Output the (x, y) coordinate of the center of the cell containing the given text.  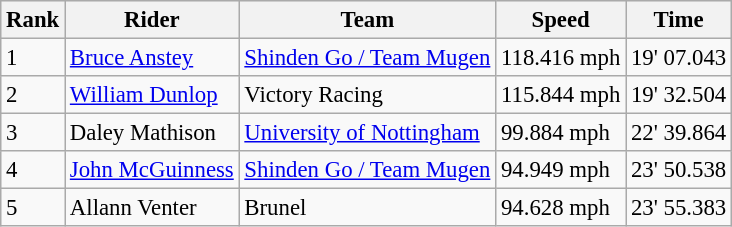
94.628 mph (561, 208)
Victory Racing (368, 95)
Daley Mathison (152, 133)
Brunel (368, 208)
Bruce Anstey (152, 58)
22' 39.864 (679, 133)
19' 32.504 (679, 95)
Speed (561, 20)
23' 50.538 (679, 170)
William Dunlop (152, 95)
115.844 mph (561, 95)
John McGuinness (152, 170)
Allann Venter (152, 208)
99.884 mph (561, 133)
2 (33, 95)
23' 55.383 (679, 208)
Rank (33, 20)
118.416 mph (561, 58)
3 (33, 133)
5 (33, 208)
Team (368, 20)
Time (679, 20)
1 (33, 58)
University of Nottingham (368, 133)
19' 07.043 (679, 58)
4 (33, 170)
94.949 mph (561, 170)
Rider (152, 20)
